Provide the (x, y) coordinate of the cell's center where the given text is located.  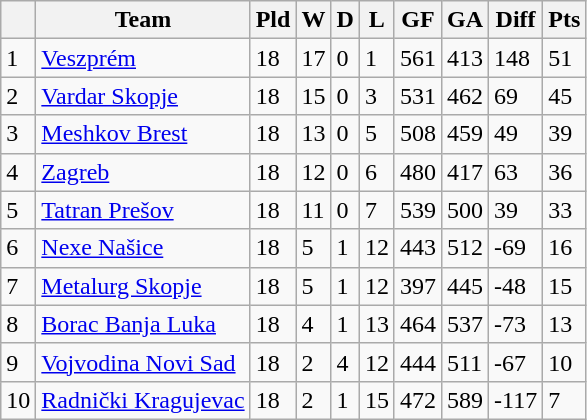
GA (464, 20)
GF (418, 20)
472 (418, 400)
Nexe Našice (143, 248)
Vardar Skopje (143, 96)
Meshkov Brest (143, 134)
11 (314, 210)
36 (564, 172)
589 (464, 400)
W (314, 20)
33 (564, 210)
512 (464, 248)
9 (18, 362)
508 (418, 134)
16 (564, 248)
459 (464, 134)
17 (314, 58)
445 (464, 286)
-117 (516, 400)
Vojvodina Novi Sad (143, 362)
Tatran Prešov (143, 210)
Team (143, 20)
-69 (516, 248)
45 (564, 96)
Zagreb (143, 172)
Pts (564, 20)
397 (418, 286)
413 (464, 58)
L (376, 20)
537 (464, 324)
49 (516, 134)
444 (418, 362)
51 (564, 58)
417 (464, 172)
Veszprém (143, 58)
511 (464, 362)
Borac Banja Luka (143, 324)
D (345, 20)
Radnički Kragujevac (143, 400)
531 (418, 96)
-48 (516, 286)
Metalurg Skopje (143, 286)
69 (516, 96)
500 (464, 210)
Diff (516, 20)
462 (464, 96)
63 (516, 172)
480 (418, 172)
464 (418, 324)
148 (516, 58)
-67 (516, 362)
443 (418, 248)
-73 (516, 324)
561 (418, 58)
539 (418, 210)
Pld (273, 20)
8 (18, 324)
